Determine the [X, Y] coordinate at the center of the cell enclosing the given text.  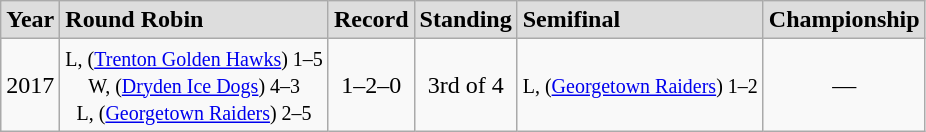
3rd of 4 [466, 85]
— [844, 85]
Semifinal [640, 20]
Round Robin [194, 20]
Year [30, 20]
Standing [466, 20]
Championship [844, 20]
1–2–0 [371, 85]
L, (Georgetown Raiders) 1–2 [640, 85]
2017 [30, 85]
L, (Trenton Golden Hawks) 1–5W, (Dryden Ice Dogs) 4–3L, (Georgetown Raiders) 2–5 [194, 85]
Record [371, 20]
